Extract the (x, y) coordinate from the center of the cell holding the provided text.  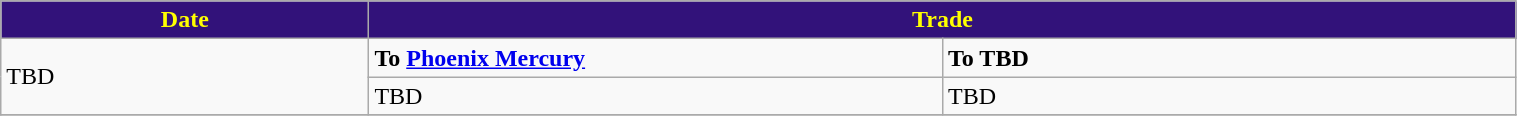
Date (185, 20)
To TBD (1229, 58)
To Phoenix Mercury (656, 58)
Trade (942, 20)
